Locate the cell with the specified text and output its [x, y] center coordinate. 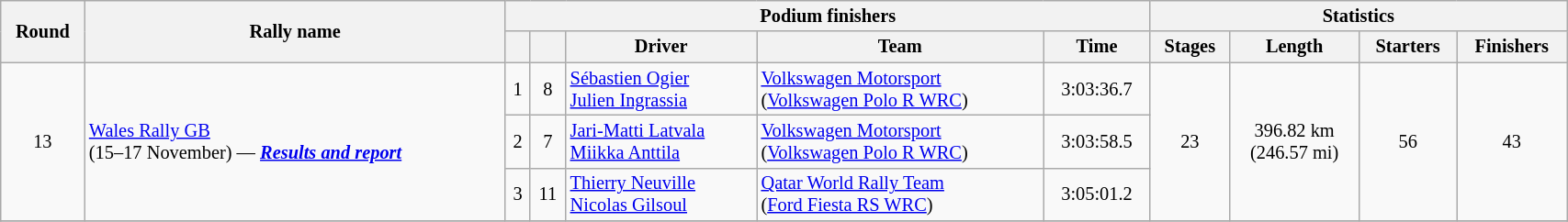
Finishers [1512, 47]
11 [547, 194]
43 [1512, 141]
23 [1190, 141]
Sébastien Ogier Julien Ingrassia [661, 89]
3 [517, 194]
Rally name [295, 31]
Length [1295, 47]
Podium finishers [828, 16]
Team [900, 47]
Time [1097, 47]
8 [547, 89]
Wales Rally GB(15–17 November) — Results and report [295, 141]
Qatar World Rally Team (Ford Fiesta RS WRC) [900, 194]
1 [517, 89]
Thierry Neuville Nicolas Gilsoul [661, 194]
Round [42, 31]
Statistics [1359, 16]
396.82 km(246.57 mi) [1295, 141]
3:05:01.2 [1097, 194]
Stages [1190, 47]
3:03:58.5 [1097, 141]
Driver [661, 47]
3:03:36.7 [1097, 89]
56 [1408, 141]
Jari-Matti Latvala Miikka Anttila [661, 141]
13 [42, 141]
2 [517, 141]
Starters [1408, 47]
7 [547, 141]
